Provide the (X, Y) coordinate of the cell's center where the given text is located.  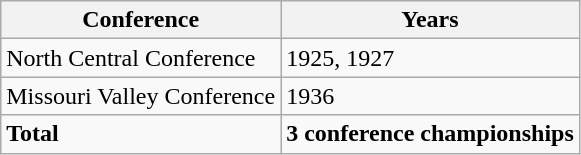
Years (430, 20)
Missouri Valley Conference (141, 96)
1936 (430, 96)
Conference (141, 20)
3 conference championships (430, 134)
Total (141, 134)
North Central Conference (141, 58)
1925, 1927 (430, 58)
